Pinpoint the cell where the given text exists, returning its (x, y) midpoint coordinate. 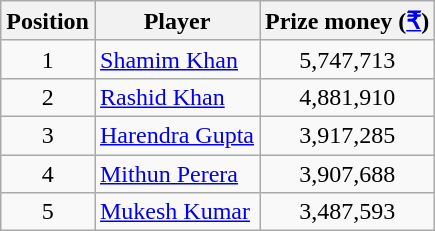
Shamim Khan (176, 59)
4,881,910 (348, 97)
3,487,593 (348, 212)
Mukesh Kumar (176, 212)
1 (48, 59)
Mithun Perera (176, 173)
5,747,713 (348, 59)
Prize money (₹) (348, 21)
Rashid Khan (176, 97)
4 (48, 173)
3 (48, 135)
3,907,688 (348, 173)
Position (48, 21)
Harendra Gupta (176, 135)
3,917,285 (348, 135)
2 (48, 97)
5 (48, 212)
Player (176, 21)
